From the cell containing the given text, extract its center point as (X, Y) coordinate. 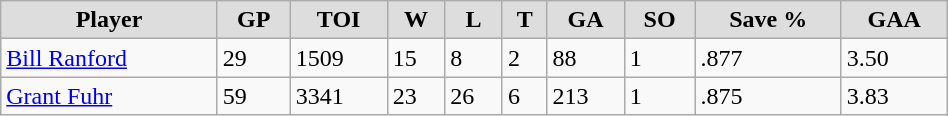
.875 (768, 96)
6 (524, 96)
3.50 (894, 58)
SO (660, 20)
59 (254, 96)
Grant Fuhr (109, 96)
TOI (338, 20)
88 (586, 58)
8 (474, 58)
GA (586, 20)
26 (474, 96)
Save % (768, 20)
Bill Ranford (109, 58)
23 (416, 96)
2 (524, 58)
3.83 (894, 96)
Player (109, 20)
213 (586, 96)
.877 (768, 58)
29 (254, 58)
1509 (338, 58)
15 (416, 58)
3341 (338, 96)
T (524, 20)
W (416, 20)
GAA (894, 20)
L (474, 20)
GP (254, 20)
